Identify which cell holds the provided text, then report its [X, Y] central coordinate. 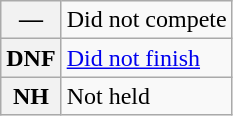
Did not compete [146, 20]
Did not finish [146, 58]
NH [31, 96]
Not held [146, 96]
DNF [31, 58]
— [31, 20]
